Search for the cell housing the specified text and yield its (X, Y) center coordinate. 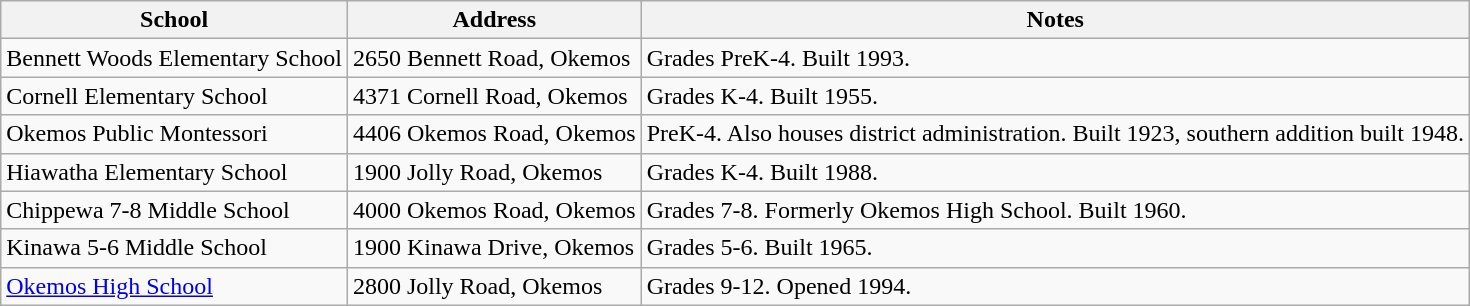
Hiawatha Elementary School (174, 172)
Grades 7-8. Formerly Okemos High School. Built 1960. (1055, 210)
Chippewa 7-8 Middle School (174, 210)
Bennett Woods Elementary School (174, 58)
Okemos High School (174, 286)
School (174, 20)
1900 Jolly Road, Okemos (494, 172)
Grades K-4. Built 1988. (1055, 172)
PreK-4. Also houses district administration. Built 1923, southern addition built 1948. (1055, 134)
Notes (1055, 20)
Grades K-4. Built 1955. (1055, 96)
2800 Jolly Road, Okemos (494, 286)
1900 Kinawa Drive, Okemos (494, 248)
Grades 5-6. Built 1965. (1055, 248)
Grades 9-12. Opened 1994. (1055, 286)
2650 Bennett Road, Okemos (494, 58)
Kinawa 5-6 Middle School (174, 248)
4371 Cornell Road, Okemos (494, 96)
4000 Okemos Road, Okemos (494, 210)
Grades PreK-4. Built 1993. (1055, 58)
Address (494, 20)
Okemos Public Montessori (174, 134)
Cornell Elementary School (174, 96)
4406 Okemos Road, Okemos (494, 134)
